For the text-containing cell, return its midpoint in [X, Y] coordinate format. 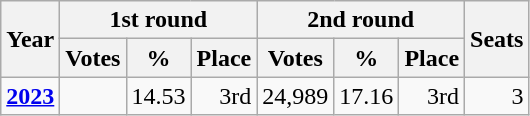
2023 [30, 96]
14.53 [158, 96]
2nd round [361, 20]
3 [497, 96]
24,989 [296, 96]
Seats [497, 39]
17.16 [366, 96]
Year [30, 39]
1st round [158, 20]
